Output the (x, y) coordinate of the center of the cell containing the given text.  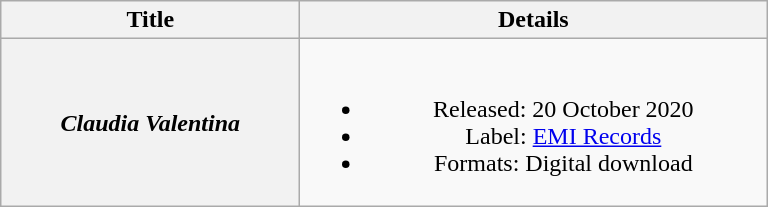
Released: 20 October 2020Label: EMI RecordsFormats: Digital download (534, 122)
Details (534, 20)
Title (150, 20)
Claudia Valentina (150, 122)
